Provide the [x, y] coordinate of the cell's center where the given text is located.  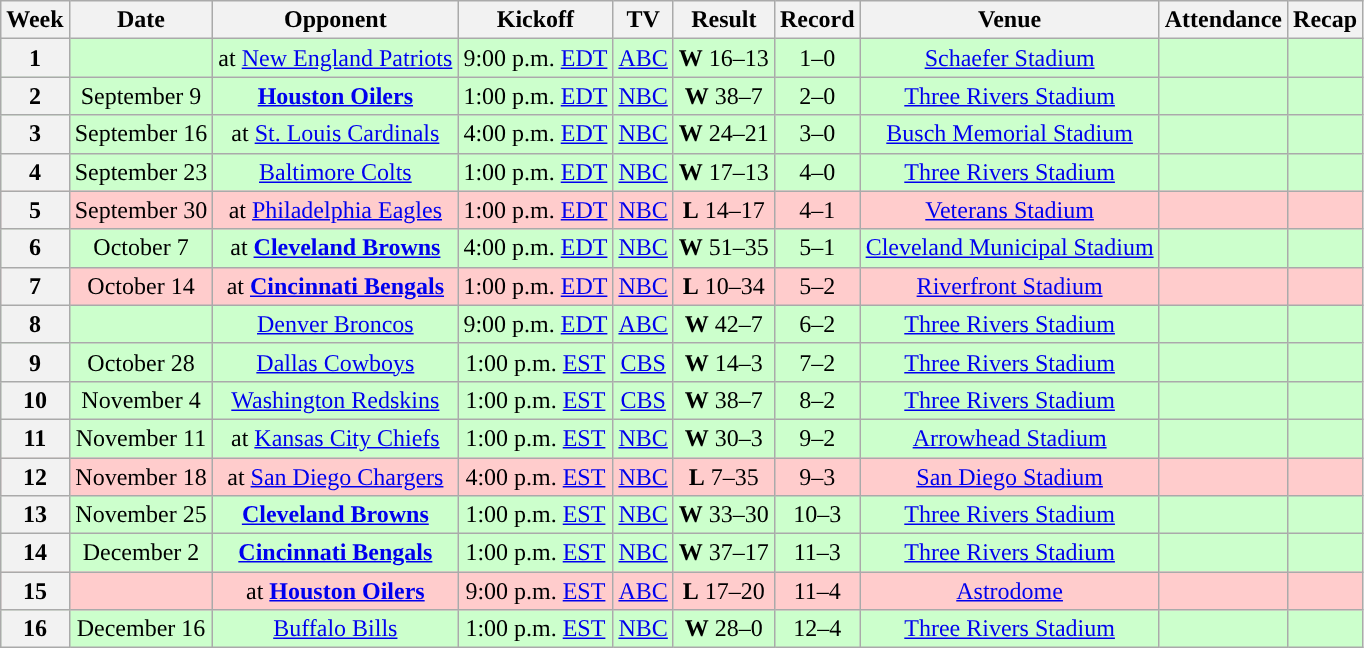
September 23 [141, 172]
9–2 [817, 438]
November 25 [141, 515]
Buffalo Bills [336, 629]
September 9 [141, 96]
Record [817, 20]
7 [35, 286]
6 [35, 248]
5 [35, 210]
15 [35, 591]
at Kansas City Chiefs [336, 438]
Recap [1326, 20]
at Philadelphia Eagles [336, 210]
12–4 [817, 629]
L 14–17 [724, 210]
4 [35, 172]
Cincinnati Bengals [336, 553]
Kickoff [536, 20]
14 [35, 553]
9:00 p.m. EST [536, 591]
5–2 [817, 286]
4–1 [817, 210]
9 [35, 362]
L 10–34 [724, 286]
Date [141, 20]
W 16–13 [724, 58]
September 30 [141, 210]
Washington Redskins [336, 400]
W 24–21 [724, 134]
2 [35, 96]
Arrowhead Stadium [1010, 438]
at Houston Oilers [336, 591]
6–2 [817, 324]
November 11 [141, 438]
1 [35, 58]
13 [35, 515]
11–4 [817, 591]
October 14 [141, 286]
November 4 [141, 400]
Schaefer Stadium [1010, 58]
Baltimore Colts [336, 172]
8–2 [817, 400]
Attendance [1223, 20]
11 [35, 438]
October 28 [141, 362]
W 30–3 [724, 438]
W 14–3 [724, 362]
10 [35, 400]
9–3 [817, 477]
December 2 [141, 553]
Cleveland Browns [336, 515]
Opponent [336, 20]
3 [35, 134]
Week [35, 20]
San Diego Stadium [1010, 477]
W 37–17 [724, 553]
7–2 [817, 362]
September 16 [141, 134]
4–0 [817, 172]
Riverfront Stadium [1010, 286]
TV [643, 20]
at St. Louis Cardinals [336, 134]
10–3 [817, 515]
Astrodome [1010, 591]
Result [724, 20]
Cleveland Municipal Stadium [1010, 248]
W 42–7 [724, 324]
12 [35, 477]
L 7–35 [724, 477]
W 33–30 [724, 515]
2–0 [817, 96]
1–0 [817, 58]
December 16 [141, 629]
Veterans Stadium [1010, 210]
8 [35, 324]
at Cleveland Browns [336, 248]
4:00 p.m. EST [536, 477]
October 7 [141, 248]
Denver Broncos [336, 324]
at San Diego Chargers [336, 477]
W 28–0 [724, 629]
November 18 [141, 477]
W 17–13 [724, 172]
Venue [1010, 20]
L 17–20 [724, 591]
Busch Memorial Stadium [1010, 134]
Dallas Cowboys [336, 362]
at Cincinnati Bengals [336, 286]
at New England Patriots [336, 58]
3–0 [817, 134]
5–1 [817, 248]
Houston Oilers [336, 96]
W 51–35 [724, 248]
11–3 [817, 553]
16 [35, 629]
